For the text-containing cell, return its midpoint in (x, y) coordinate format. 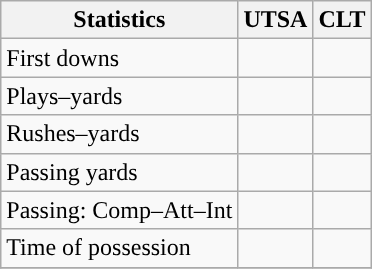
Passing yards (120, 172)
Time of possession (120, 248)
UTSA (276, 20)
Rushes–yards (120, 134)
Passing: Comp–Att–Int (120, 210)
CLT (342, 20)
Statistics (120, 20)
Plays–yards (120, 96)
First downs (120, 58)
